Output the [x, y] coordinate of the center of the cell containing the given text.  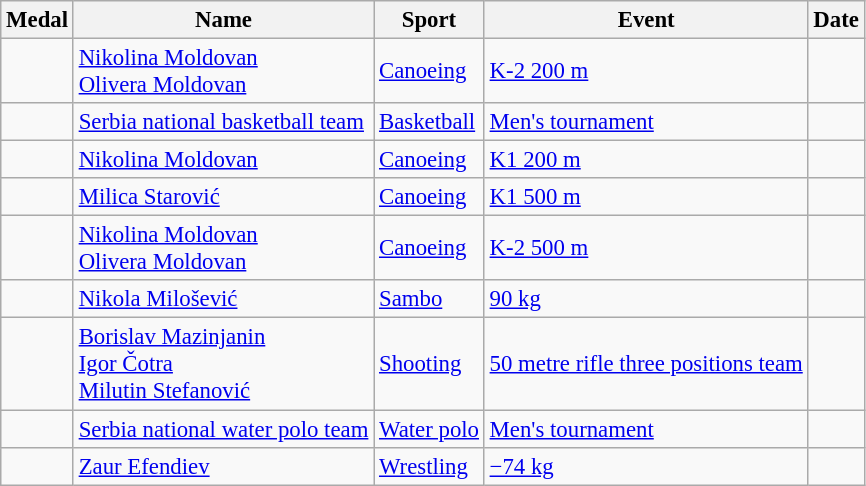
Event [646, 20]
Sambo [430, 299]
Zaur Efendiev [223, 466]
Nikolina Moldovan [223, 160]
Water polo [430, 429]
−74 kg [646, 466]
Borislav MazinjaninIgor ČotraMilutin Stefanović [223, 364]
Basketball [430, 122]
90 kg [646, 299]
Nikola Milošević [223, 299]
Medal [38, 20]
Milica Starović [223, 197]
K1 200 m [646, 160]
50 metre rifle three positions team [646, 364]
Shooting [430, 364]
K1 500 m [646, 197]
Name [223, 20]
K-2 200 m [646, 72]
K-2 500 m [646, 248]
Serbia national water polo team [223, 429]
Wrestling [430, 466]
Sport [430, 20]
Date [836, 20]
Serbia national basketball team [223, 122]
